Search for the cell housing the specified text and yield its [x, y] center coordinate. 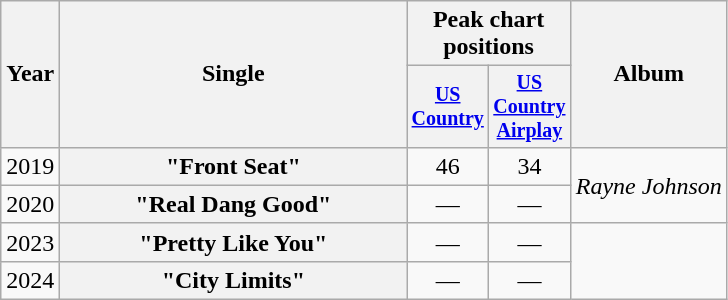
2023 [30, 242]
2024 [30, 280]
Peak chartpositions [488, 34]
"Pretty Like You" [234, 242]
Year [30, 74]
Single [234, 74]
2020 [30, 204]
Rayne Johnson [648, 185]
USCountryAirplay [530, 106]
2019 [30, 166]
"Real Dang Good" [234, 204]
"City Limits" [234, 280]
34 [530, 166]
"Front Seat" [234, 166]
USCountry [448, 106]
46 [448, 166]
Album [648, 74]
